Return (X, Y) of the center of cell containing provided text 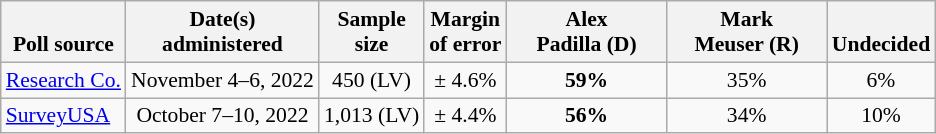
November 4–6, 2022 (222, 80)
35% (747, 80)
Undecided (881, 32)
October 7–10, 2022 (222, 116)
1,013 (LV) (372, 116)
MarkMeuser (R) (747, 32)
Poll source (64, 32)
59% (586, 80)
SurveyUSA (64, 116)
± 4.4% (465, 116)
6% (881, 80)
34% (747, 116)
450 (LV) (372, 80)
Date(s)administered (222, 32)
10% (881, 116)
Research Co. (64, 80)
AlexPadilla (D) (586, 32)
56% (586, 116)
Marginof error (465, 32)
± 4.6% (465, 80)
Samplesize (372, 32)
